Capture the cell that displays the provided text and extract its [X, Y] central coordinate. 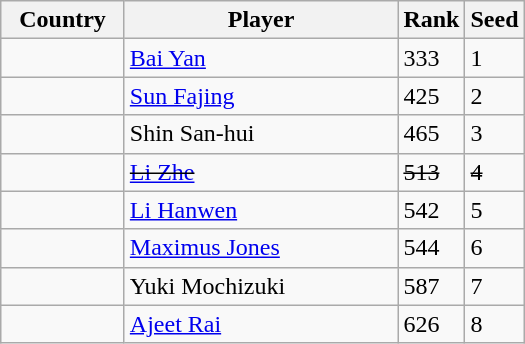
425 [432, 96]
513 [432, 172]
333 [432, 58]
Maximus Jones [261, 248]
Seed [494, 20]
8 [494, 324]
626 [432, 324]
Player [261, 20]
5 [494, 210]
Li Hanwen [261, 210]
4 [494, 172]
Li Zhe [261, 172]
Bai Yan [261, 58]
Yuki Mochizuki [261, 286]
2 [494, 96]
544 [432, 248]
Ajeet Rai [261, 324]
6 [494, 248]
Country [63, 20]
Shin San-hui [261, 134]
542 [432, 210]
3 [494, 134]
587 [432, 286]
Sun Fajing [261, 96]
7 [494, 286]
1 [494, 58]
465 [432, 134]
Rank [432, 20]
